Determine the [X, Y] coordinate at the center of the cell enclosing the given text.  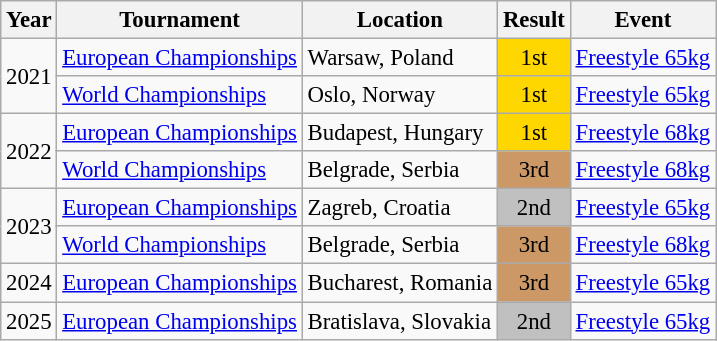
Year [29, 20]
Location [400, 20]
2021 [29, 76]
Tournament [180, 20]
2024 [29, 283]
2023 [29, 226]
Event [642, 20]
2022 [29, 152]
Budapest, Hungary [400, 133]
Bucharest, Romania [400, 283]
Oslo, Norway [400, 95]
Warsaw, Poland [400, 58]
Bratislava, Slovakia [400, 321]
Zagreb, Croatia [400, 208]
Result [534, 20]
2025 [29, 321]
